Determine the (X, Y) coordinate at the center of the cell enclosing the given text.  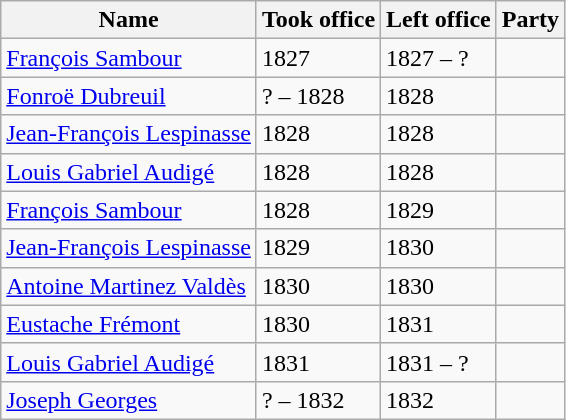
1827 (318, 58)
Eustache Frémont (129, 324)
Party (530, 20)
Took office (318, 20)
1832 (439, 400)
1831 – ? (439, 362)
? – 1832 (318, 400)
Name (129, 20)
1827 – ? (439, 58)
? – 1828 (318, 96)
Antoine Martinez Valdès (129, 286)
Left office (439, 20)
Joseph Georges (129, 400)
Fonroë Dubreuil (129, 96)
